Output the (x, y) coordinate of the center of the cell containing the given text.  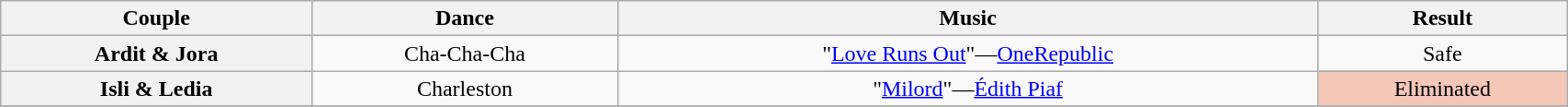
Result (1442, 18)
Eliminated (1442, 89)
Cha-Cha-Cha (465, 53)
Music (968, 18)
Safe (1442, 53)
"Love Runs Out"—OneRepublic (968, 53)
Couple (156, 18)
"Milord"—Édith Piaf (968, 89)
Ardit & Jora (156, 53)
Isli & Ledia (156, 89)
Charleston (465, 89)
Dance (465, 18)
